Detect which cell encompasses the target text, then output its [x, y] center coordinate. 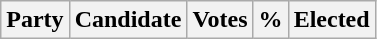
Elected [332, 20]
% [270, 20]
Party [35, 20]
Candidate [128, 20]
Votes [220, 20]
